Detect which cell encompasses the target text, then output its (x, y) center coordinate. 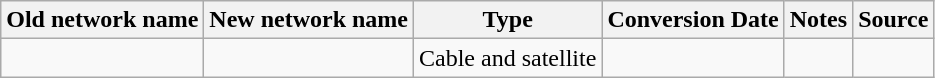
New network name (309, 20)
Notes (818, 20)
Cable and satellite (508, 58)
Type (508, 20)
Old network name (102, 20)
Conversion Date (693, 20)
Source (894, 20)
